Identify which cell holds the provided text, then report its [X, Y] central coordinate. 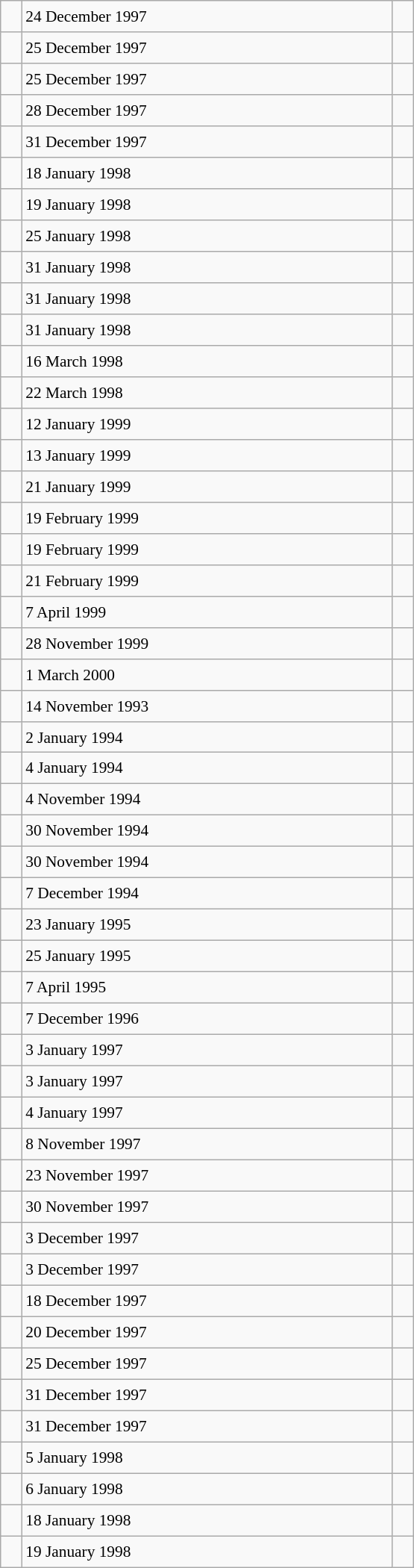
18 December 1997 [207, 1301]
28 December 1997 [207, 111]
4 November 1994 [207, 800]
7 April 1995 [207, 988]
7 December 1996 [207, 1019]
6 January 1998 [207, 1489]
1 March 2000 [207, 674]
12 January 1999 [207, 423]
23 January 1995 [207, 925]
4 January 1997 [207, 1113]
20 December 1997 [207, 1332]
24 December 1997 [207, 16]
25 January 1995 [207, 956]
21 February 1999 [207, 580]
22 March 1998 [207, 393]
2 January 1994 [207, 737]
16 March 1998 [207, 361]
8 November 1997 [207, 1144]
7 April 1999 [207, 612]
25 January 1998 [207, 236]
5 January 1998 [207, 1457]
23 November 1997 [207, 1175]
7 December 1994 [207, 894]
13 January 1999 [207, 455]
21 January 1999 [207, 486]
28 November 1999 [207, 643]
4 January 1994 [207, 768]
14 November 1993 [207, 706]
30 November 1997 [207, 1207]
